Find where the given text appears and provide that cell's center as [X, Y] coordinate. 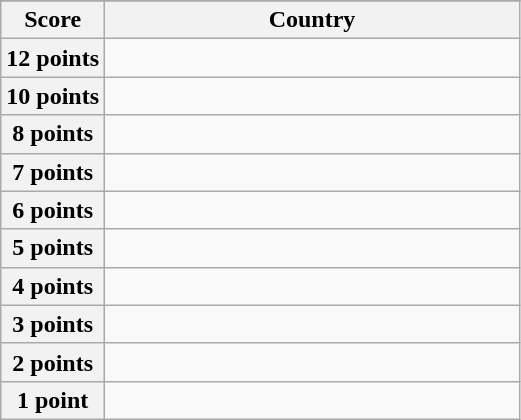
5 points [53, 248]
4 points [53, 286]
12 points [53, 58]
1 point [53, 400]
2 points [53, 362]
10 points [53, 96]
Country [312, 20]
3 points [53, 324]
Score [53, 20]
7 points [53, 172]
6 points [53, 210]
8 points [53, 134]
